Find where the given text appears and provide that cell's center as [X, Y] coordinate. 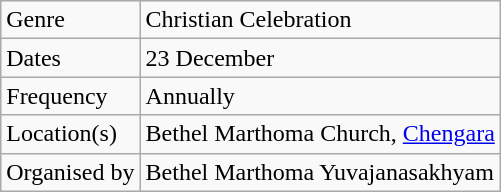
Bethel Marthoma Church, Chengara [320, 134]
Frequency [70, 96]
Dates [70, 58]
Annually [320, 96]
Christian Celebration [320, 20]
Location(s) [70, 134]
Bethel Marthoma Yuvajanasakhyam [320, 172]
Genre [70, 20]
Organised by [70, 172]
23 December [320, 58]
